Pinpoint the cell where the given text exists, returning its [X, Y] midpoint coordinate. 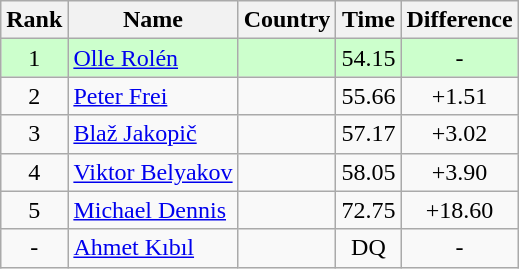
Blaž Jakopič [153, 134]
Name [153, 20]
Michael Dennis [153, 210]
3 [34, 134]
2 [34, 96]
54.15 [368, 58]
DQ [368, 248]
72.75 [368, 210]
Ahmet Kıbıl [153, 248]
58.05 [368, 172]
Olle Rolén [153, 58]
+18.60 [460, 210]
+3.02 [460, 134]
+1.51 [460, 96]
Difference [460, 20]
57.17 [368, 134]
Peter Frei [153, 96]
Country [287, 20]
5 [34, 210]
55.66 [368, 96]
1 [34, 58]
4 [34, 172]
Rank [34, 20]
Viktor Belyakov [153, 172]
+3.90 [460, 172]
Time [368, 20]
